Search for the cell housing the specified text and yield its (X, Y) center coordinate. 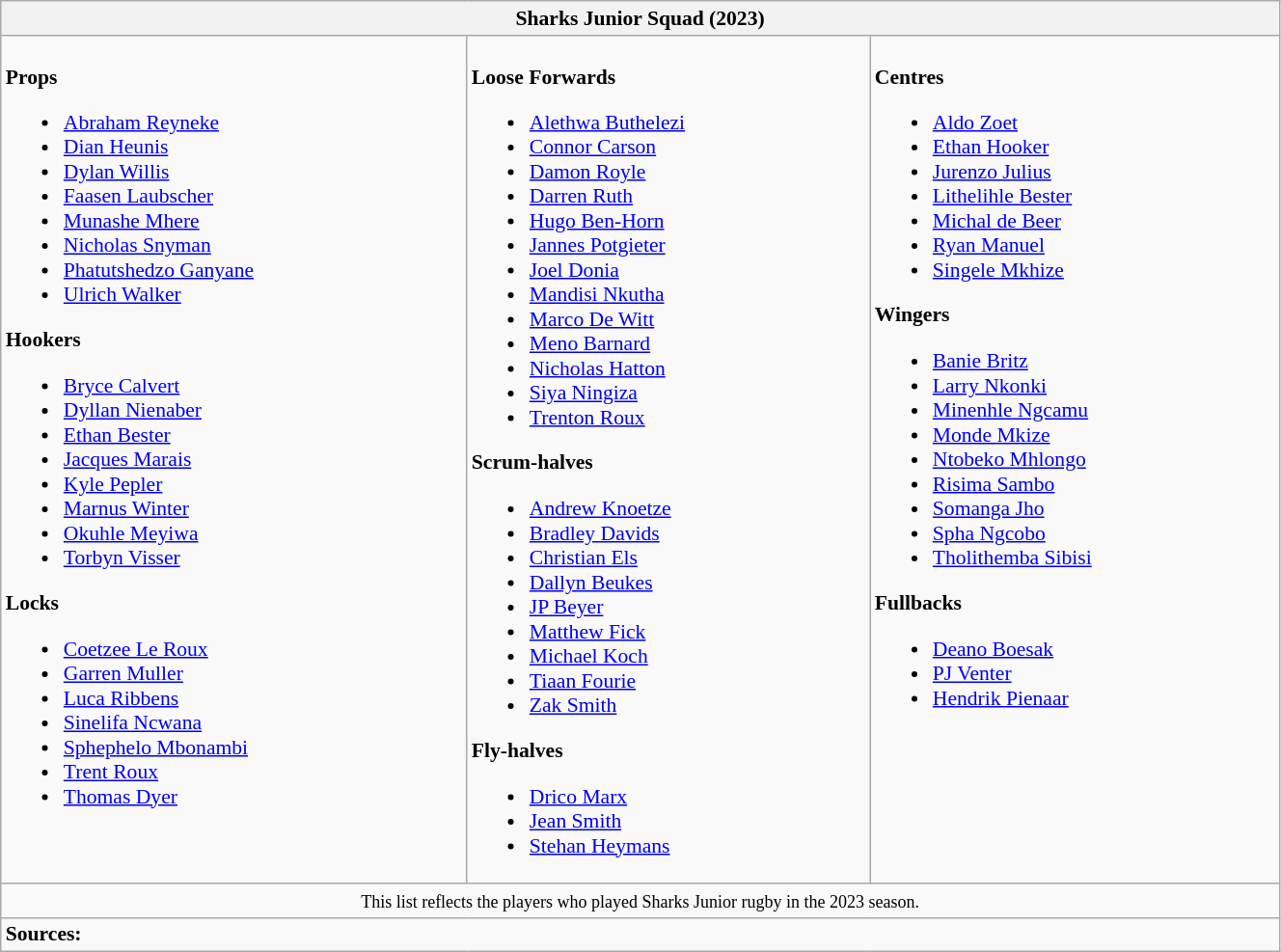
This list reflects the players who played Sharks Junior rugby in the 2023 season. (640, 901)
Sharks Junior Squad (2023) (640, 18)
